Extract the (X, Y) coordinate from the center of the cell holding the provided text.  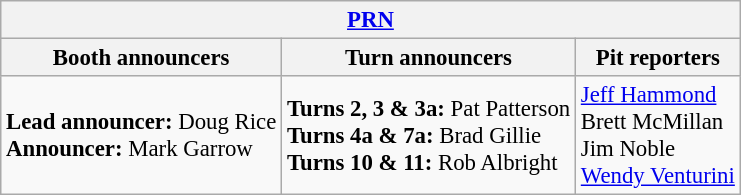
Lead announcer: Doug RiceAnnouncer: Mark Garrow (142, 136)
Turn announcers (429, 58)
Booth announcers (142, 58)
Pit reporters (658, 58)
Jeff HammondBrett McMillanJim NobleWendy Venturini (658, 136)
Turns 2, 3 & 3a: Pat PattersonTurns 4a & 7a: Brad GillieTurns 10 & 11: Rob Albright (429, 136)
PRN (370, 20)
